Scan for the cell matching the given text and deliver its (X, Y) coordinate at center. 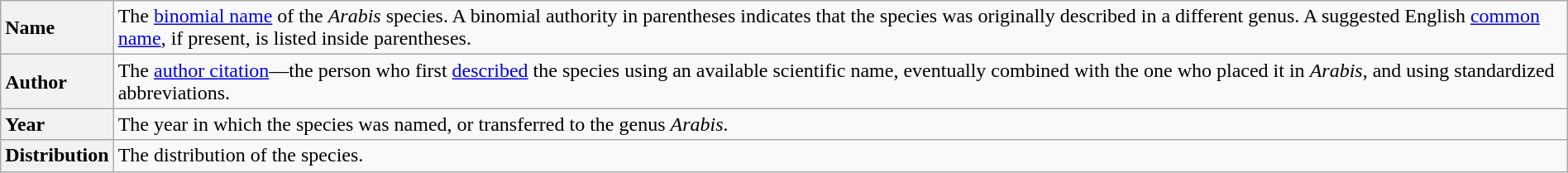
The distribution of the species. (840, 156)
Year (57, 124)
Author (57, 81)
Distribution (57, 156)
The year in which the species was named, or transferred to the genus Arabis. (840, 124)
Name (57, 28)
